Determine the (X, Y) coordinate at the center of the cell enclosing the given text.  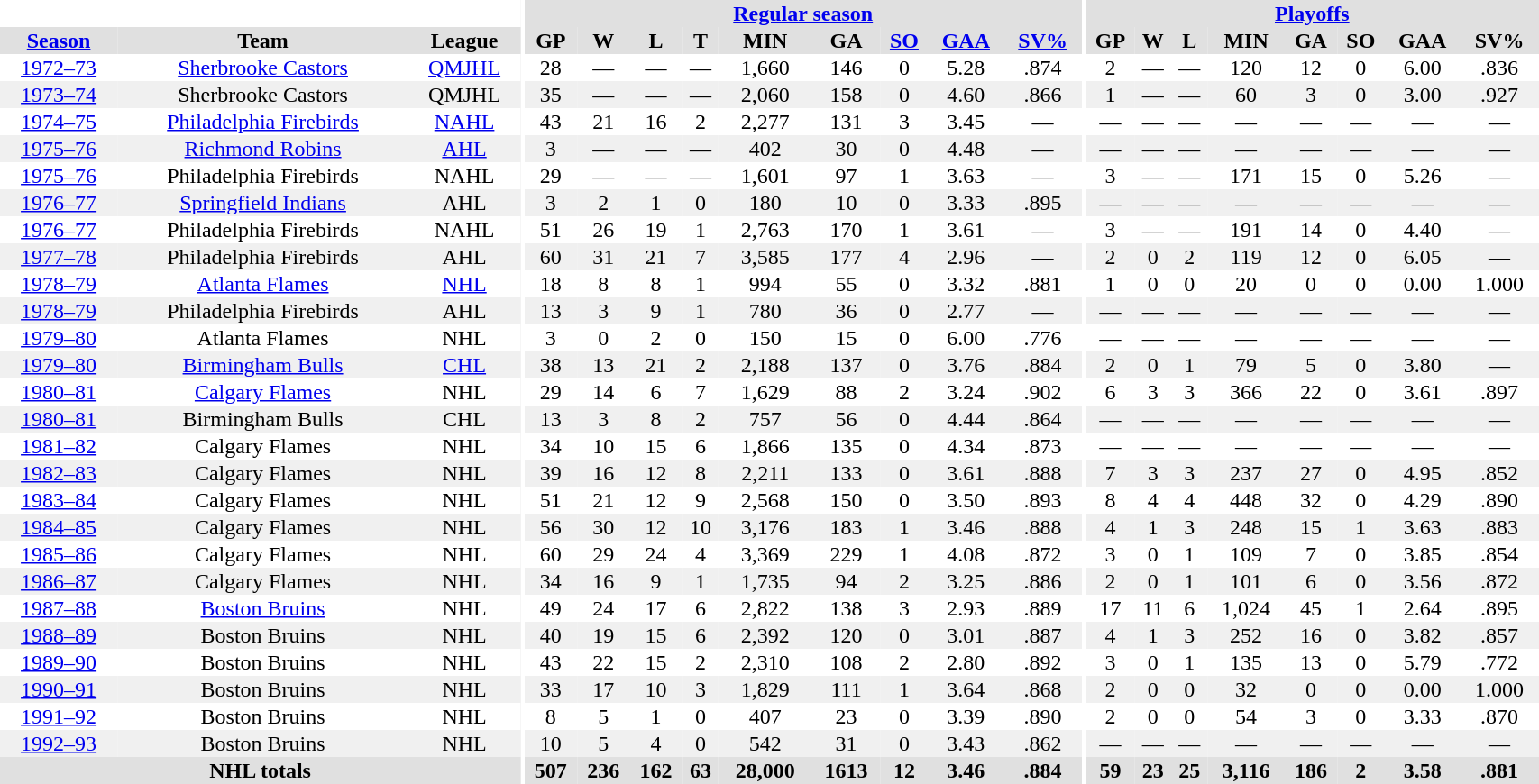
2.96 (966, 257)
5.28 (966, 68)
229 (846, 554)
.886 (1042, 581)
1974–75 (59, 122)
108 (846, 662)
NHL totals (260, 770)
1989–90 (59, 662)
.892 (1042, 662)
94 (846, 581)
1981–82 (59, 446)
38 (551, 365)
3.01 (966, 635)
1987–88 (59, 608)
3.39 (966, 716)
3.56 (1423, 581)
Team (263, 41)
1984–85 (59, 527)
2,060 (765, 95)
49 (551, 608)
59 (1110, 770)
.873 (1042, 446)
3.85 (1423, 554)
1973–74 (59, 95)
131 (846, 122)
Richmond Robins (263, 149)
2.77 (966, 311)
1986–87 (59, 581)
88 (846, 392)
4.08 (966, 554)
158 (846, 95)
.927 (1500, 95)
Regular season (803, 14)
33 (551, 689)
111 (846, 689)
.776 (1042, 338)
4.29 (1423, 500)
Playoffs (1312, 14)
236 (603, 770)
.868 (1042, 689)
780 (765, 311)
28,000 (765, 770)
.874 (1042, 68)
171 (1246, 176)
4.44 (966, 419)
252 (1246, 635)
28 (551, 68)
2.93 (966, 608)
3.64 (966, 689)
3.50 (966, 500)
2,822 (765, 608)
.887 (1042, 635)
.893 (1042, 500)
20 (1246, 284)
101 (1246, 581)
1972–73 (59, 68)
25 (1189, 770)
3.43 (966, 743)
1985–86 (59, 554)
109 (1246, 554)
.852 (1500, 473)
183 (846, 527)
3.80 (1423, 365)
1,735 (765, 581)
402 (765, 149)
3.25 (966, 581)
1992–93 (59, 743)
119 (1246, 257)
4.40 (1423, 230)
248 (1246, 527)
.862 (1042, 743)
177 (846, 257)
170 (846, 230)
.866 (1042, 95)
1988–89 (59, 635)
407 (765, 716)
18 (551, 284)
.883 (1500, 527)
4.95 (1423, 473)
1983–84 (59, 500)
3,369 (765, 554)
3.58 (1423, 770)
3,116 (1246, 770)
146 (846, 68)
27 (1311, 473)
3.24 (966, 392)
138 (846, 608)
1613 (846, 770)
186 (1311, 770)
4.60 (966, 95)
162 (655, 770)
35 (551, 95)
1991–92 (59, 716)
507 (551, 770)
26 (603, 230)
.857 (1500, 635)
1,829 (765, 689)
11 (1153, 608)
133 (846, 473)
2,277 (765, 122)
191 (1246, 230)
63 (701, 770)
54 (1246, 716)
45 (1311, 608)
1990–91 (59, 689)
3,585 (765, 257)
.889 (1042, 608)
2,310 (765, 662)
3.45 (966, 122)
6.05 (1423, 257)
T (701, 41)
.864 (1042, 419)
97 (846, 176)
2,763 (765, 230)
5.26 (1423, 176)
2.64 (1423, 608)
.870 (1500, 716)
2,211 (765, 473)
Season (59, 41)
2,568 (765, 500)
448 (1246, 500)
137 (846, 365)
.902 (1042, 392)
.836 (1500, 68)
.897 (1500, 392)
1977–78 (59, 257)
1,629 (765, 392)
1,601 (765, 176)
3,176 (765, 527)
180 (765, 203)
.854 (1500, 554)
League (464, 41)
3.00 (1423, 95)
3.76 (966, 365)
2,392 (765, 635)
3.82 (1423, 635)
79 (1246, 365)
Springfield Indians (263, 203)
1,866 (765, 446)
237 (1246, 473)
2,188 (765, 365)
994 (765, 284)
40 (551, 635)
36 (846, 311)
2.80 (966, 662)
4.34 (966, 446)
1,024 (1246, 608)
5.79 (1423, 662)
.772 (1500, 662)
366 (1246, 392)
3.32 (966, 284)
542 (765, 743)
55 (846, 284)
1982–83 (59, 473)
4.48 (966, 149)
757 (765, 419)
39 (551, 473)
1,660 (765, 68)
